Return the (x, y) coordinate for the center point of the cell that contains the specified text.  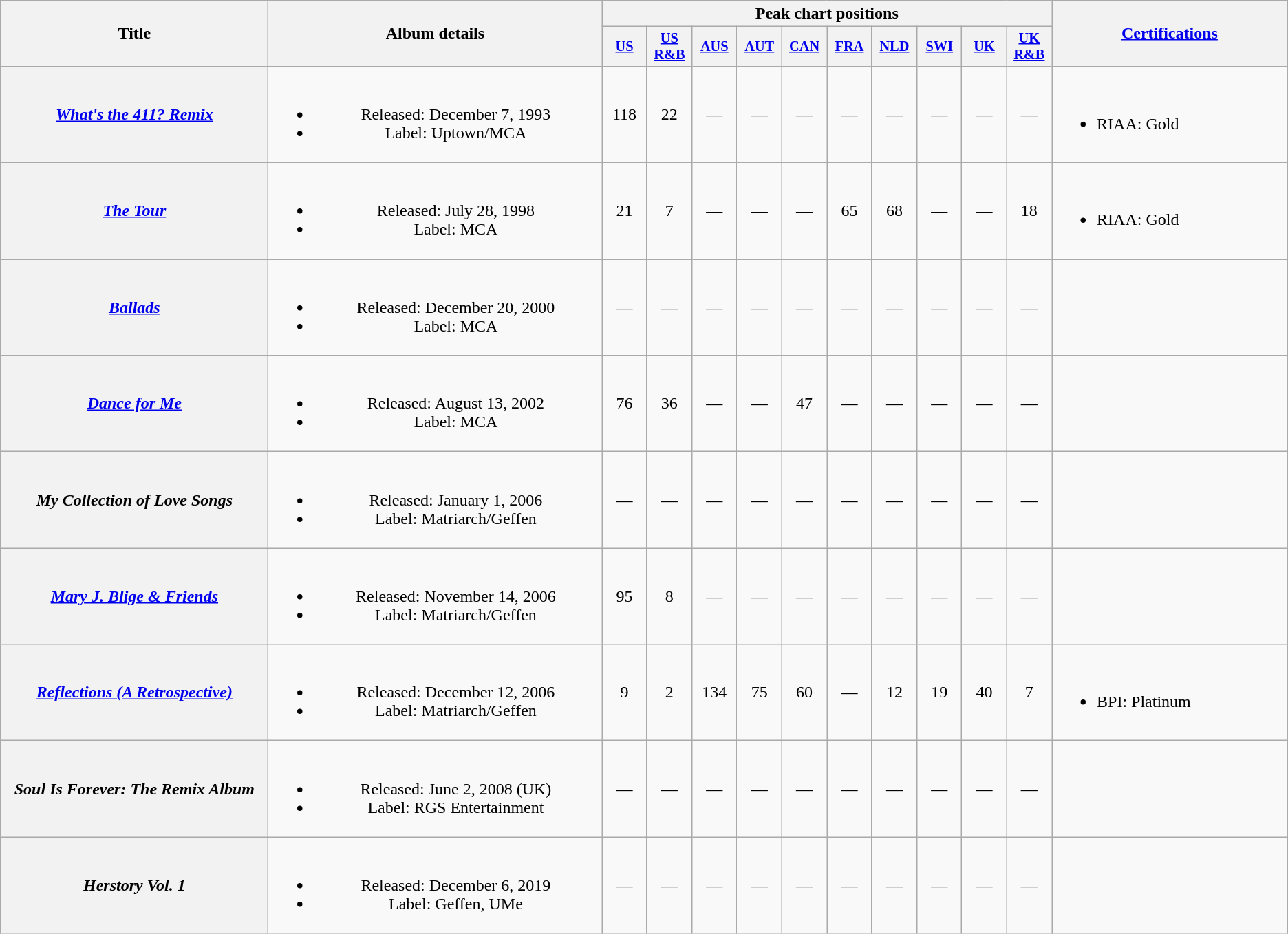
The Tour (135, 211)
Released: December 7, 1993Label: Uptown/MCA (435, 114)
BPI: Platinum (1170, 693)
65 (849, 211)
134 (714, 693)
Released: December 20, 2000Label: MCA (435, 307)
36 (669, 404)
Soul Is Forever: The Remix Album (135, 789)
47 (804, 404)
40 (984, 693)
Released: July 28, 1998Label: MCA (435, 211)
Released: December 6, 2019Label: Geffen, UMe (435, 885)
Released: December 12, 2006Label: Matriarch/Geffen (435, 693)
My Collection of Love Songs (135, 500)
Reflections (A Retrospective) (135, 693)
Peak chart positions (827, 14)
60 (804, 693)
AUS (714, 47)
Certifications (1170, 34)
95 (625, 596)
AUT (760, 47)
UK R&B (1029, 47)
Released: January 1, 2006Label: Matriarch/Geffen (435, 500)
19 (940, 693)
US (625, 47)
Released: June 2, 2008 (UK)Label: RGS Entertainment (435, 789)
Released: November 14, 2006Label: Matriarch/Geffen (435, 596)
18 (1029, 211)
Mary J. Blige & Friends (135, 596)
22 (669, 114)
76 (625, 404)
Album details (435, 34)
FRA (849, 47)
21 (625, 211)
Released: August 13, 2002Label: MCA (435, 404)
NLD (894, 47)
Dance for Me (135, 404)
9 (625, 693)
8 (669, 596)
Ballads (135, 307)
SWI (940, 47)
US R&B (669, 47)
What's the 411? Remix (135, 114)
2 (669, 693)
Title (135, 34)
68 (894, 211)
UK (984, 47)
75 (760, 693)
CAN (804, 47)
Herstory Vol. 1 (135, 885)
118 (625, 114)
12 (894, 693)
